Pinpoint the cell where the given text exists, returning its (X, Y) midpoint coordinate. 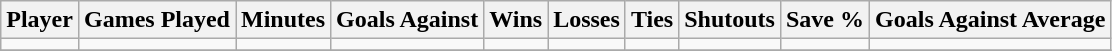
Games Played (156, 20)
Losses (587, 20)
Goals Against Average (990, 20)
Minutes (284, 20)
Ties (652, 20)
Player (40, 20)
Wins (516, 20)
Save % (824, 20)
Goals Against (408, 20)
Shutouts (730, 20)
